Provide the (x, y) coordinate of the cell's center where the given text is located.  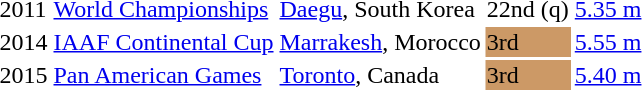
Toronto, Canada (380, 75)
Marrakesh, Morocco (380, 42)
Pan American Games (164, 75)
IAAF Continental Cup (164, 42)
